Scan for the cell matching the given text and deliver its (x, y) coordinate at center. 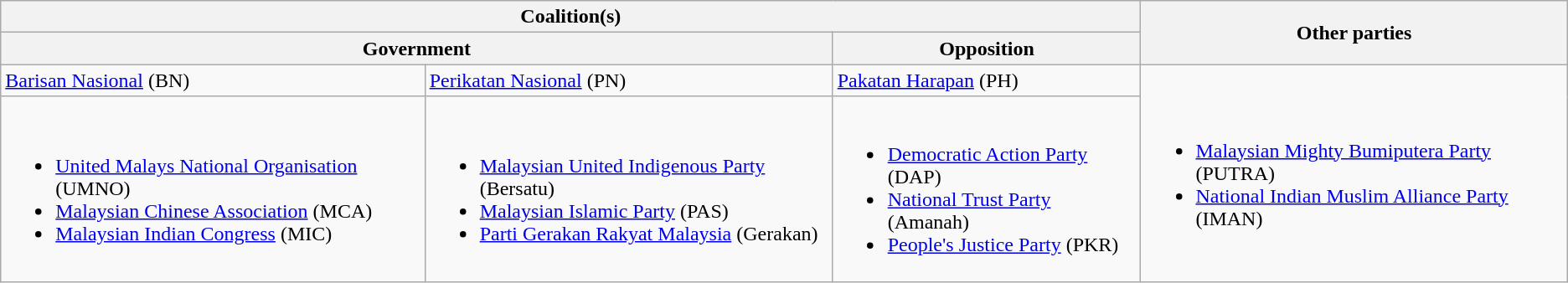
Democratic Action Party (DAP) National Trust Party (Amanah) People's Justice Party (PKR) (987, 189)
Pakatan Harapan (PH) (987, 80)
Government (417, 49)
Opposition (987, 49)
Malaysian United Indigenous Party (Bersatu) Malaysian Islamic Party (PAS) Parti Gerakan Rakyat Malaysia (Gerakan) (628, 189)
Perikatan Nasional (PN) (628, 80)
Malaysian Mighty Bumiputera Party (PUTRA)National Indian Muslim Alliance Party (IMAN) (1354, 172)
Barisan Nasional (BN) (213, 80)
Coalition(s) (571, 17)
Other parties (1354, 33)
United Malays National Organisation (UMNO) Malaysian Chinese Association (MCA) Malaysian Indian Congress (MIC) (213, 189)
